Provide the [X, Y] coordinate of the cell's center where the given text is located.  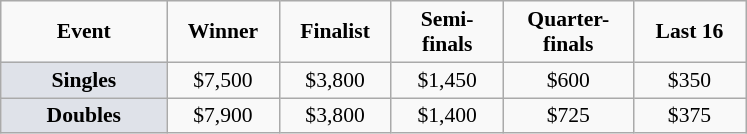
Finalist [335, 32]
$7,900 [223, 116]
Semi-finals [447, 32]
$600 [568, 80]
$1,400 [447, 116]
Last 16 [689, 32]
$1,450 [447, 80]
Singles [84, 80]
Event [84, 32]
$350 [689, 80]
$375 [689, 116]
Quarter-finals [568, 32]
Winner [223, 32]
$7,500 [223, 80]
$725 [568, 116]
Doubles [84, 116]
